Output the [X, Y] coordinate of the center of the cell containing the given text.  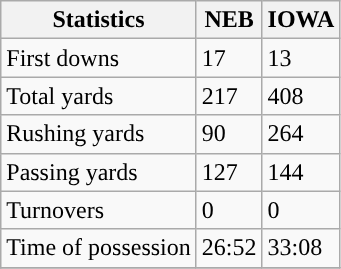
NEB [229, 20]
217 [229, 96]
Statistics [99, 20]
Total yards [99, 96]
Rushing yards [99, 134]
144 [301, 172]
408 [301, 96]
264 [301, 134]
13 [301, 58]
127 [229, 172]
90 [229, 134]
Time of possession [99, 248]
26:52 [229, 248]
First downs [99, 58]
Passing yards [99, 172]
17 [229, 58]
33:08 [301, 248]
Turnovers [99, 210]
IOWA [301, 20]
